From the cell containing the given text, extract its center point as (x, y) coordinate. 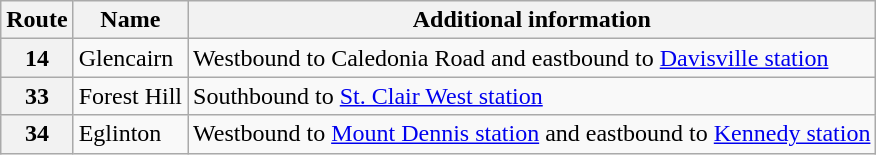
Forest Hill (130, 96)
34 (37, 134)
Westbound to Caledonia Road and eastbound to Davisville station (532, 58)
33 (37, 96)
Glencairn (130, 58)
Eglinton (130, 134)
Route (37, 20)
Name (130, 20)
Westbound to Mount Dennis station and eastbound to Kennedy station (532, 134)
Southbound to St. Clair West station (532, 96)
Additional information (532, 20)
14 (37, 58)
